Provide the (X, Y) coordinate of the cell's center where the given text is located.  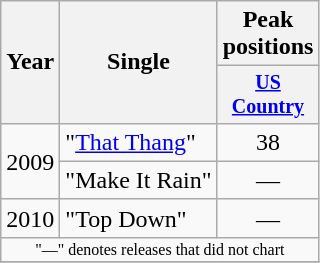
2010 (30, 218)
"Top Down" (138, 218)
Peak positions (268, 34)
38 (268, 142)
"—" denotes releases that did not chart (160, 249)
"Make It Rain" (138, 180)
Single (138, 62)
"That Thang" (138, 142)
2009 (30, 161)
US Country (268, 94)
Year (30, 62)
